Pinpoint the cell where the given text exists, returning its [X, Y] midpoint coordinate. 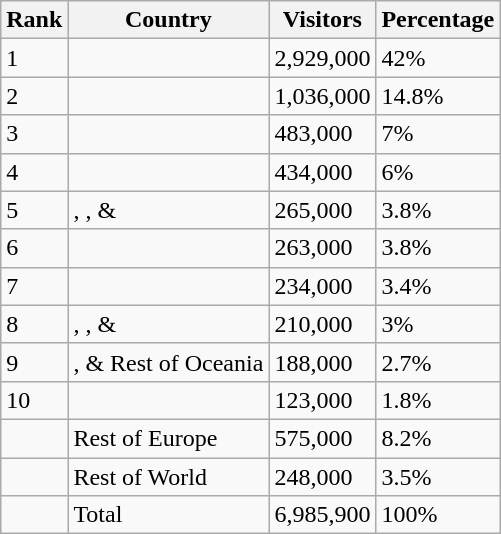
1 [34, 58]
123,000 [322, 400]
Rest of World [168, 477]
248,000 [322, 477]
2,929,000 [322, 58]
7% [438, 134]
210,000 [322, 324]
6 [34, 248]
6,985,900 [322, 515]
575,000 [322, 438]
434,000 [322, 172]
188,000 [322, 362]
4 [34, 172]
1.8% [438, 400]
8.2% [438, 438]
8 [34, 324]
265,000 [322, 210]
234,000 [322, 286]
Rank [34, 20]
9 [34, 362]
7 [34, 286]
Percentage [438, 20]
3.4% [438, 286]
5 [34, 210]
6% [438, 172]
10 [34, 400]
14.8% [438, 96]
2.7% [438, 362]
42% [438, 58]
3.5% [438, 477]
2 [34, 96]
Visitors [322, 20]
Country [168, 20]
3 [34, 134]
100% [438, 515]
3% [438, 324]
263,000 [322, 248]
Rest of Europe [168, 438]
483,000 [322, 134]
, & Rest of Oceania [168, 362]
Total [168, 515]
1,036,000 [322, 96]
